Find where the given text appears and provide that cell's center as (x, y) coordinate. 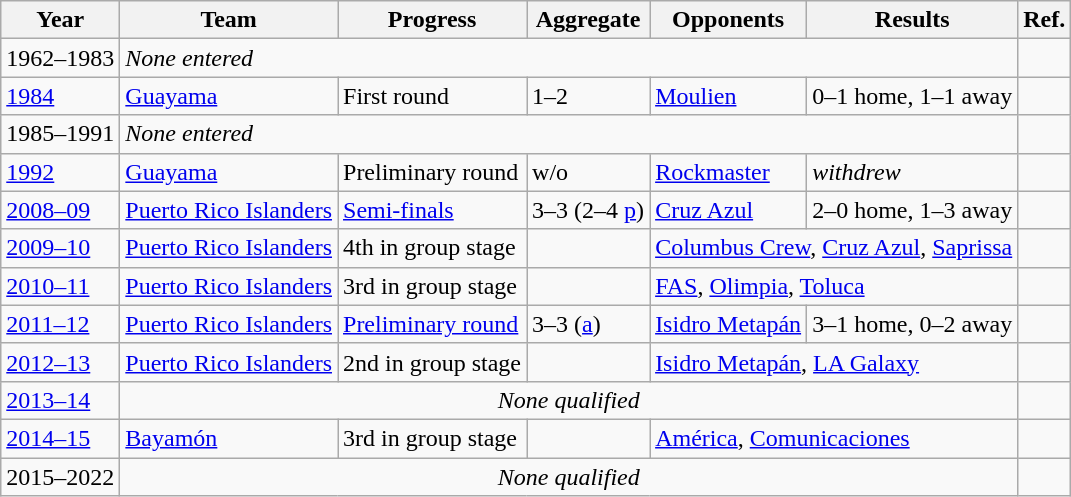
Cruz Azul (728, 210)
2–0 home, 1–3 away (912, 210)
2015–2022 (60, 477)
withdrew (912, 172)
Aggregate (588, 20)
Ref. (1044, 20)
3–3 (2–4 p) (588, 210)
2010–11 (60, 286)
3–1 home, 0–2 away (912, 324)
2013–14 (60, 400)
1–2 (588, 96)
Results (912, 20)
Year (60, 20)
Rockmaster (728, 172)
Columbus Crew, Cruz Azul, Saprissa (834, 248)
Isidro Metapán (728, 324)
w/o (588, 172)
América, Comunicaciones (834, 438)
1962–1983 (60, 58)
1984 (60, 96)
1985–1991 (60, 134)
2012–13 (60, 362)
Opponents (728, 20)
2011–12 (60, 324)
2nd in group stage (432, 362)
0–1 home, 1–1 away (912, 96)
Progress (432, 20)
Isidro Metapán, LA Galaxy (834, 362)
2009–10 (60, 248)
Team (229, 20)
2008–09 (60, 210)
1992 (60, 172)
Bayamón (229, 438)
Semi-finals (432, 210)
FAS, Olimpia, Toluca (834, 286)
First round (432, 96)
4th in group stage (432, 248)
2014–15 (60, 438)
Moulien (728, 96)
3–3 (a) (588, 324)
